Find where the given text appears and provide that cell's center as [x, y] coordinate. 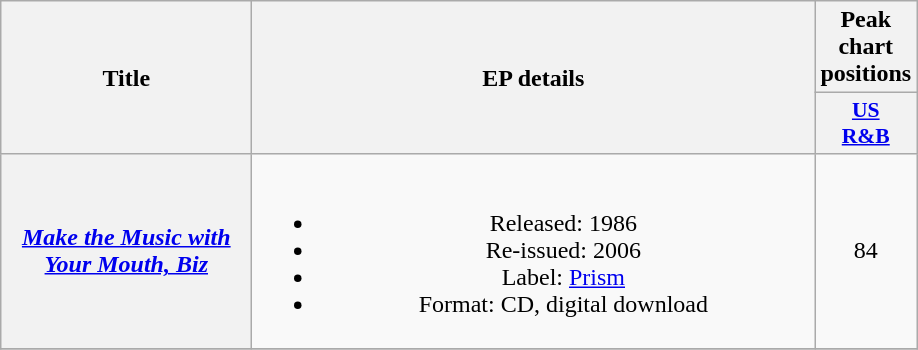
Released: 1986Re-issued: 2006Label: PrismFormat: CD, digital download [534, 251]
EP details [534, 78]
84 [866, 251]
Make the Music with Your Mouth, Biz [126, 251]
Peak chart positions [866, 47]
Title [126, 78]
US R&B [866, 124]
